Provide the [X, Y] coordinate of the cell's center where the given text is located.  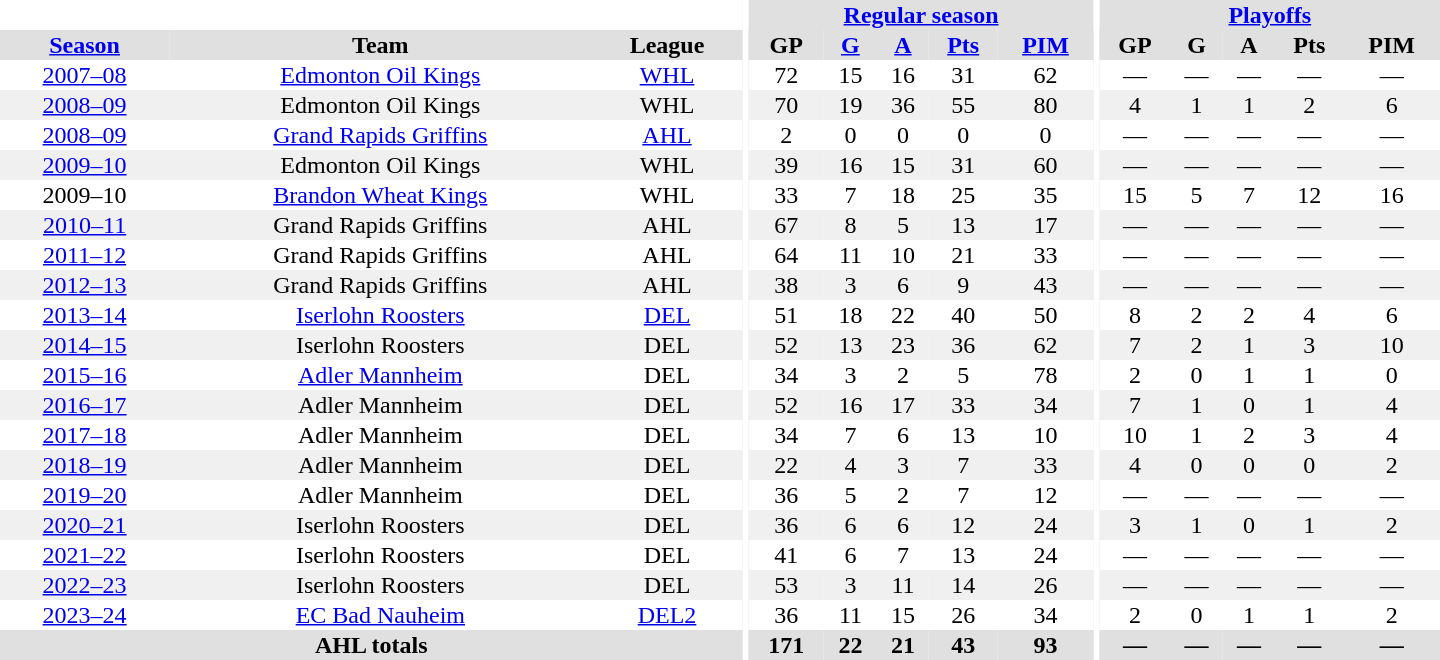
League [668, 45]
53 [786, 585]
2020–21 [84, 525]
EC Bad Nauheim [380, 615]
2010–11 [84, 225]
64 [786, 255]
2016–17 [84, 405]
67 [786, 225]
25 [963, 195]
2022–23 [84, 585]
2011–12 [84, 255]
70 [786, 105]
51 [786, 315]
2012–13 [84, 285]
39 [786, 165]
Regular season [920, 15]
55 [963, 105]
DEL2 [668, 615]
Brandon Wheat Kings [380, 195]
2018–19 [84, 465]
72 [786, 75]
2007–08 [84, 75]
35 [1046, 195]
38 [786, 285]
2013–14 [84, 315]
60 [1046, 165]
14 [963, 585]
AHL totals [372, 645]
93 [1046, 645]
19 [850, 105]
2019–20 [84, 495]
2021–22 [84, 555]
2023–24 [84, 615]
Playoffs [1270, 15]
78 [1046, 375]
40 [963, 315]
2014–15 [84, 345]
50 [1046, 315]
41 [786, 555]
80 [1046, 105]
2015–16 [84, 375]
171 [786, 645]
23 [903, 345]
Team [380, 45]
2017–18 [84, 435]
9 [963, 285]
Season [84, 45]
